Detect which cell encompasses the target text, then output its (x, y) center coordinate. 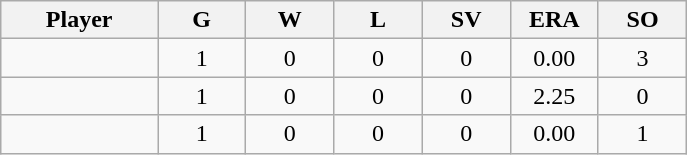
2.25 (554, 96)
ERA (554, 20)
L (378, 20)
SV (466, 20)
3 (642, 58)
SO (642, 20)
G (202, 20)
Player (80, 20)
W (290, 20)
